Output the [x, y] coordinate of the center of the cell containing the given text.  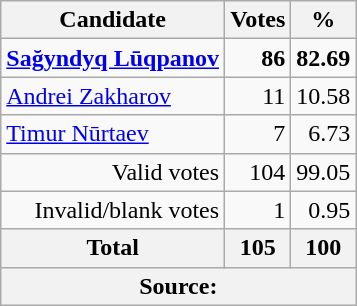
10.58 [324, 96]
82.69 [324, 58]
6.73 [324, 134]
Valid votes [113, 172]
Total [113, 248]
Andrei Zakharov [113, 96]
100 [324, 248]
0.95 [324, 210]
99.05 [324, 172]
7 [258, 134]
1 [258, 210]
86 [258, 58]
Invalid/blank votes [113, 210]
105 [258, 248]
% [324, 20]
104 [258, 172]
Timur Nūrtaev [113, 134]
Candidate [113, 20]
Sağyndyq Lūqpanov [113, 58]
11 [258, 96]
Votes [258, 20]
Source: [178, 286]
